Scan for the cell matching the given text and deliver its (X, Y) coordinate at center. 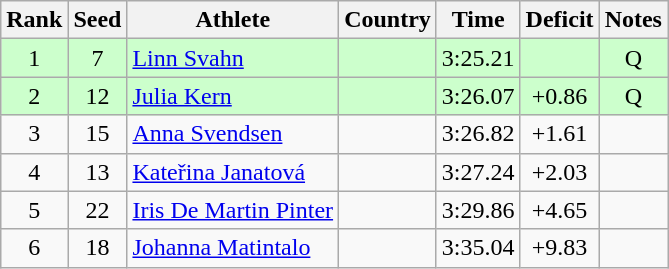
22 (98, 210)
3 (34, 134)
3:25.21 (478, 58)
+2.03 (560, 172)
+0.86 (560, 96)
+4.65 (560, 210)
12 (98, 96)
3:26.82 (478, 134)
13 (98, 172)
Anna Svendsen (233, 134)
Rank (34, 20)
4 (34, 172)
2 (34, 96)
Athlete (233, 20)
6 (34, 248)
Deficit (560, 20)
7 (98, 58)
1 (34, 58)
5 (34, 210)
Notes (633, 20)
Julia Kern (233, 96)
Time (478, 20)
15 (98, 134)
+1.61 (560, 134)
3:29.86 (478, 210)
Country (388, 20)
3:35.04 (478, 248)
+9.83 (560, 248)
Johanna Matintalo (233, 248)
Linn Svahn (233, 58)
3:26.07 (478, 96)
18 (98, 248)
Kateřina Janatová (233, 172)
Seed (98, 20)
Iris De Martin Pinter (233, 210)
3:27.24 (478, 172)
